Return the [x, y] coordinate for the center point of the cell that contains the specified text.  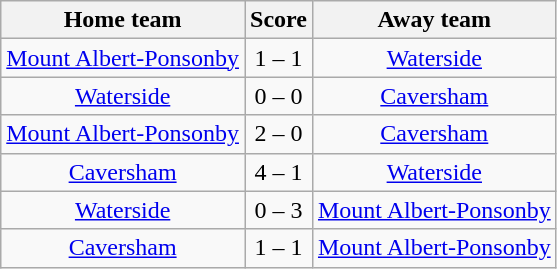
Away team [434, 20]
0 – 0 [278, 96]
4 – 1 [278, 172]
0 – 3 [278, 210]
Score [278, 20]
2 – 0 [278, 134]
Home team [123, 20]
